Detect which cell encompasses the target text, then output its (x, y) center coordinate. 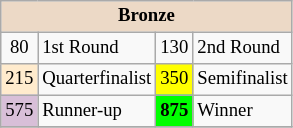
Runner-up (97, 112)
80 (20, 48)
Quarterfinalist (97, 80)
Bronze (146, 16)
Semifinalist (242, 80)
875 (174, 112)
1st Round (97, 48)
215 (20, 80)
2nd Round (242, 48)
130 (174, 48)
350 (174, 80)
575 (20, 112)
Winner (242, 112)
